Pinpoint the cell where the given text exists, returning its [x, y] midpoint coordinate. 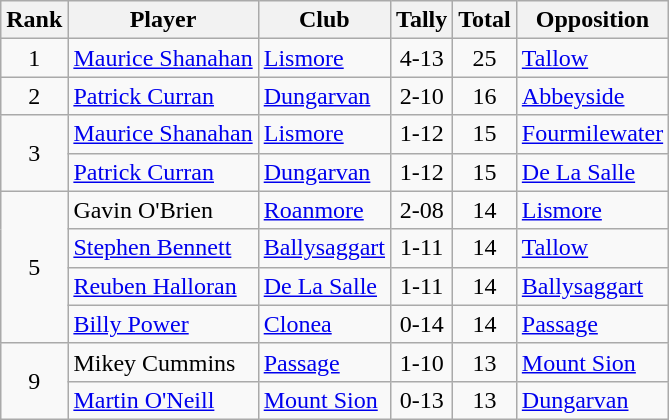
Player [163, 20]
5 [34, 267]
Reuben Halloran [163, 286]
2-10 [422, 96]
16 [485, 96]
Opposition [592, 20]
Club [324, 20]
1-10 [422, 362]
2-08 [422, 210]
Mikey Cummins [163, 362]
0-14 [422, 324]
Martin O'Neill [163, 400]
Rank [34, 20]
Abbeyside [592, 96]
2 [34, 96]
3 [34, 153]
0-13 [422, 400]
Roanmore [324, 210]
Billy Power [163, 324]
Clonea [324, 324]
Tally [422, 20]
Total [485, 20]
25 [485, 58]
Stephen Bennett [163, 248]
9 [34, 381]
Gavin O'Brien [163, 210]
1 [34, 58]
4-13 [422, 58]
Fourmilewater [592, 134]
